Provide the (x, y) coordinate of the cell's center where the given text is located.  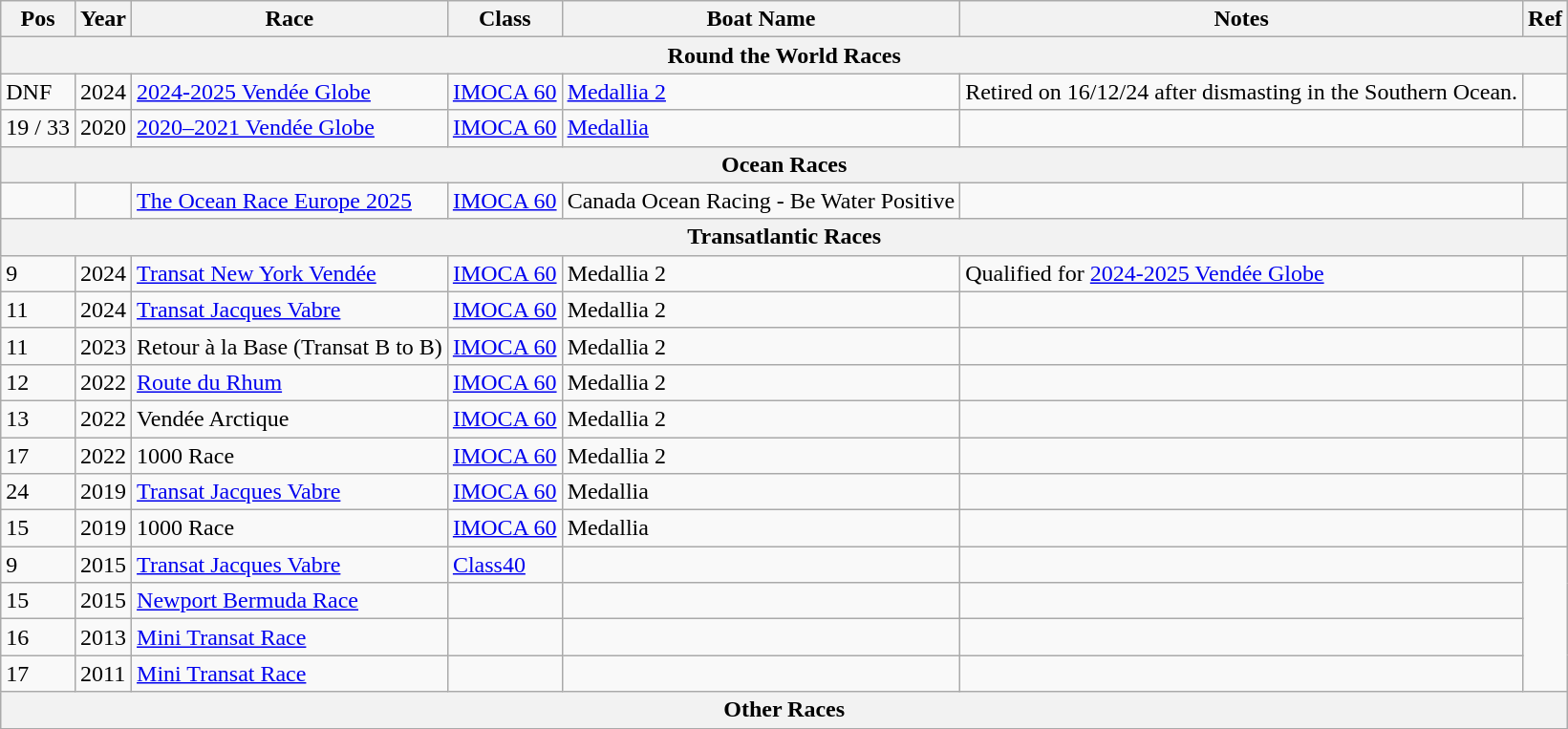
2020 (103, 128)
Retired on 16/12/24 after dismasting in the Southern Ocean. (1242, 92)
19 / 33 (38, 128)
Newport Bermuda Race (290, 601)
Other Races (784, 710)
Notes (1242, 19)
Vendée Arctique (290, 418)
Retour à la Base (Transat B to B) (290, 346)
Pos (38, 19)
Year (103, 19)
2011 (103, 674)
Boat Name (761, 19)
2020–2021 Vendée Globe (290, 128)
Transat New York Vendée (290, 273)
The Ocean Race Europe 2025 (290, 201)
2024-2025 Vendée Globe (290, 92)
12 (38, 382)
2013 (103, 637)
Ocean Races (784, 164)
Round the World Races (784, 55)
Race (290, 19)
Class (505, 19)
Canada Ocean Racing - Be Water Positive (761, 201)
Transatlantic Races (784, 237)
24 (38, 492)
13 (38, 418)
Qualified for 2024-2025 Vendée Globe (1242, 273)
Route du Rhum (290, 382)
16 (38, 637)
Class40 (505, 565)
Ref (1546, 19)
2023 (103, 346)
DNF (38, 92)
